Locate the cell with the specified text and output its [X, Y] center coordinate. 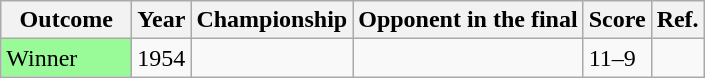
Championship [272, 20]
Winner [66, 58]
Ref. [678, 20]
Score [617, 20]
Year [162, 20]
1954 [162, 58]
Opponent in the final [468, 20]
11–9 [617, 58]
Outcome [66, 20]
